Provide the [x, y] coordinate of the cell's center where the given text is located.  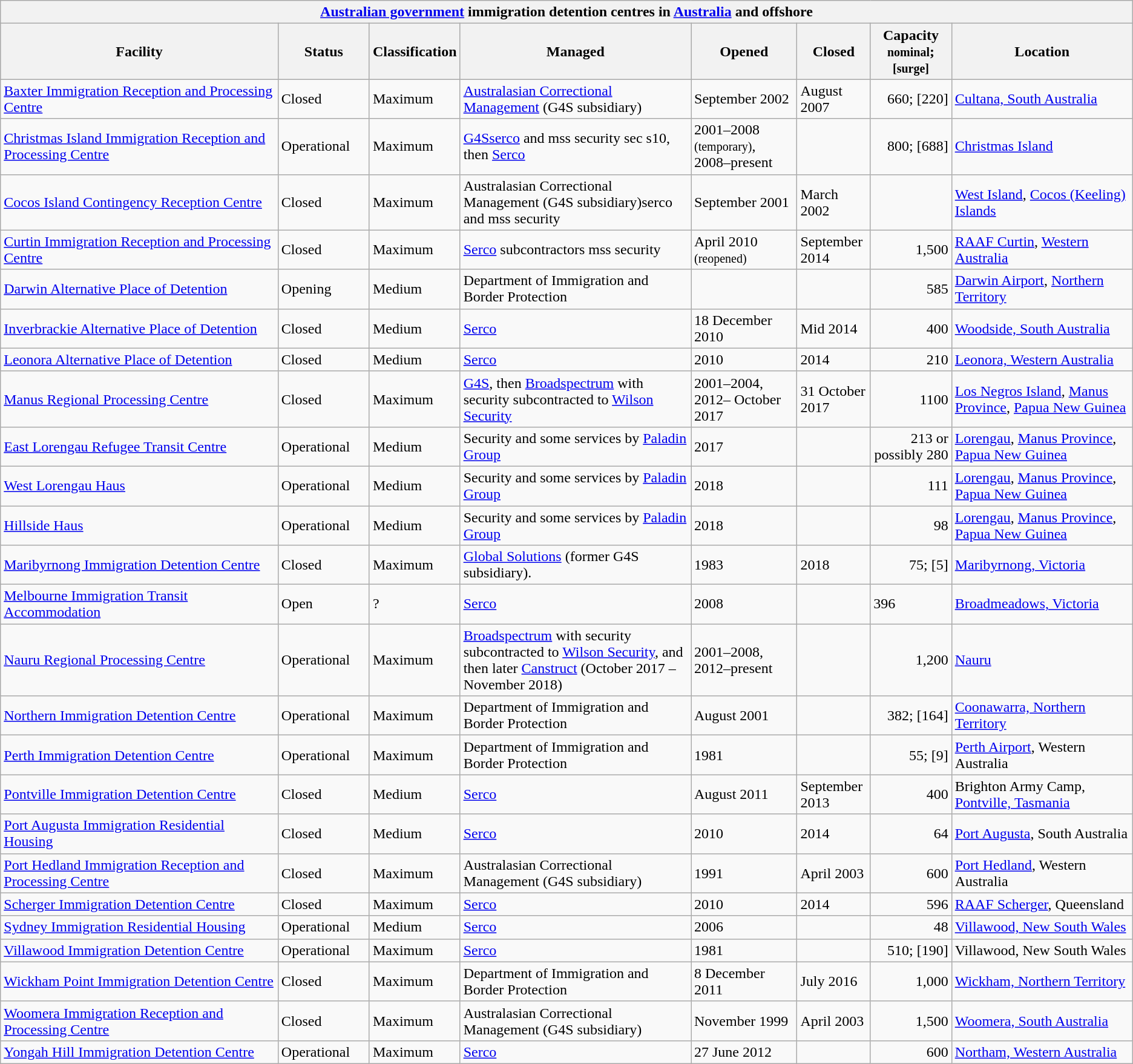
April 2010 (reopened) [744, 249]
Classification [415, 51]
East Lorengau Refugee Transit Centre [139, 447]
Maribyrnong, Victoria [1042, 565]
Broadspectrum with security subcontracted to Wilson Security, and then later Canstruct (October 2017 – November 2018) [575, 660]
660; [220] [911, 99]
Coonawarra, Northern Territory [1042, 715]
510; [190] [911, 950]
September 2014 [834, 249]
Melbourne Immigration Transit Accommodation [139, 604]
Christmas Island [1042, 146]
Pontville Immigration Detention Centre [139, 794]
G4Sserco and mss security sec s10, then Serco [575, 146]
Port Augusta, South Australia [1042, 834]
Opened [744, 51]
Port Hedland, Western Australia [1042, 873]
Leonora, Western Australia [1042, 360]
Wickham Point Immigration Detention Centre [139, 982]
West Lorengau Haus [139, 485]
Brighton Army Camp, Pontville, Tasmania [1042, 794]
18 December 2010 [744, 328]
Australian government immigration detention centres in Australia and offshore [566, 12]
Christmas Island Immigration Reception and Processing Centre [139, 146]
2001–2004, 2012– October 2017 [744, 399]
596 [911, 904]
98 [911, 525]
Nauru Regional Processing Centre [139, 660]
Broadmeadows, Victoria [1042, 604]
Opening [323, 289]
2017 [744, 447]
September 2002 [744, 99]
Yongah Hill Immigration Detention Centre [139, 1052]
November 1999 [744, 1020]
2006 [744, 927]
August 2011 [744, 794]
Port Hedland Immigration Reception and Processing Centre [139, 873]
Villawood Immigration Detention Centre [139, 950]
Northern Immigration Detention Centre [139, 715]
Sydney Immigration Residential Housing [139, 927]
RAAF Curtin, Western Australia [1042, 249]
585 [911, 289]
Status [323, 51]
8 December 2011 [744, 982]
111 [911, 485]
2001–2008 (temporary), 2008–present [744, 146]
Baxter Immigration Reception and Processing Centre [139, 99]
Open [323, 604]
Perth Immigration Detention Centre [139, 755]
March 2002 [834, 202]
Facility [139, 51]
Woomera, South Australia [1042, 1020]
2001–2008, 2012–present [744, 660]
27 June 2012 [744, 1052]
31 October 2017 [834, 399]
July 2016 [834, 982]
Managed [575, 51]
Manus Regional Processing Centre [139, 399]
Nauru [1042, 660]
Hillside Haus [139, 525]
Darwin Alternative Place of Detention [139, 289]
1991 [744, 873]
RAAF Scherger, Queensland [1042, 904]
August 2007 [834, 99]
800; [688] [911, 146]
Woodside, South Australia [1042, 328]
396 [911, 604]
Port Augusta Immigration Residential Housing [139, 834]
Serco subcontractors mss security [575, 249]
Cocos Island Contingency Reception Centre [139, 202]
213 or possibly 280 [911, 447]
55; [9] [911, 755]
210 [911, 360]
West Island, Cocos (Keeling) Islands [1042, 202]
1983 [744, 565]
G4S, then Broadspectrum with security subcontracted to Wilson Security [575, 399]
Inverbrackie Alternative Place of Detention [139, 328]
Curtin Immigration Reception and Processing Centre [139, 249]
Australasian Correctional Management (G4S subsidiary)serco and mss security [575, 202]
2008 [744, 604]
Location [1042, 51]
Los Negros Island, Manus Province, Papua New Guinea [1042, 399]
Mid 2014 [834, 328]
August 2001 [744, 715]
Darwin Airport, Northern Territory [1042, 289]
64 [911, 834]
Capacitynominal; [surge] [911, 51]
Leonora Alternative Place of Detention [139, 360]
Northam, Western Australia [1042, 1052]
Cultana, South Australia [1042, 99]
48 [911, 927]
1,200 [911, 660]
Woomera Immigration Reception and Processing Centre [139, 1020]
382; [164] [911, 715]
Scherger Immigration Detention Centre [139, 904]
75; [5] [911, 565]
September 2013 [834, 794]
September 2001 [744, 202]
Perth Airport, Western Australia [1042, 755]
Global Solutions (former G4S subsidiary). [575, 565]
1,000 [911, 982]
Wickham, Northern Territory [1042, 982]
Maribyrnong Immigration Detention Centre [139, 565]
? [415, 604]
1100 [911, 399]
